Provide the (X, Y) coordinate of the cell's center where the given text is located.  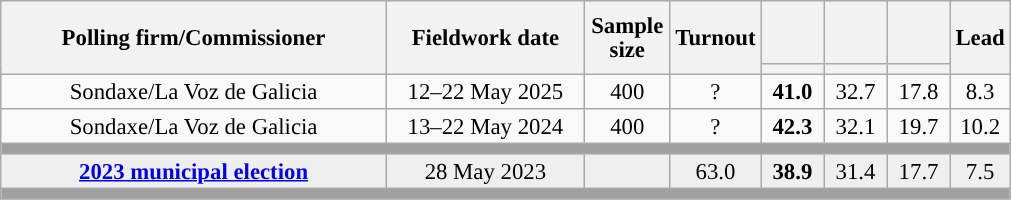
31.4 (856, 172)
12–22 May 2025 (485, 92)
Polling firm/Commissioner (194, 38)
2023 municipal election (194, 172)
17.7 (918, 172)
7.5 (980, 172)
10.2 (980, 126)
Turnout (716, 38)
42.3 (792, 126)
8.3 (980, 92)
41.0 (792, 92)
Lead (980, 38)
19.7 (918, 126)
17.8 (918, 92)
13–22 May 2024 (485, 126)
38.9 (792, 172)
Sample size (627, 38)
28 May 2023 (485, 172)
63.0 (716, 172)
32.1 (856, 126)
Fieldwork date (485, 38)
32.7 (856, 92)
